From the cell containing the given text, extract its center point as [x, y] coordinate. 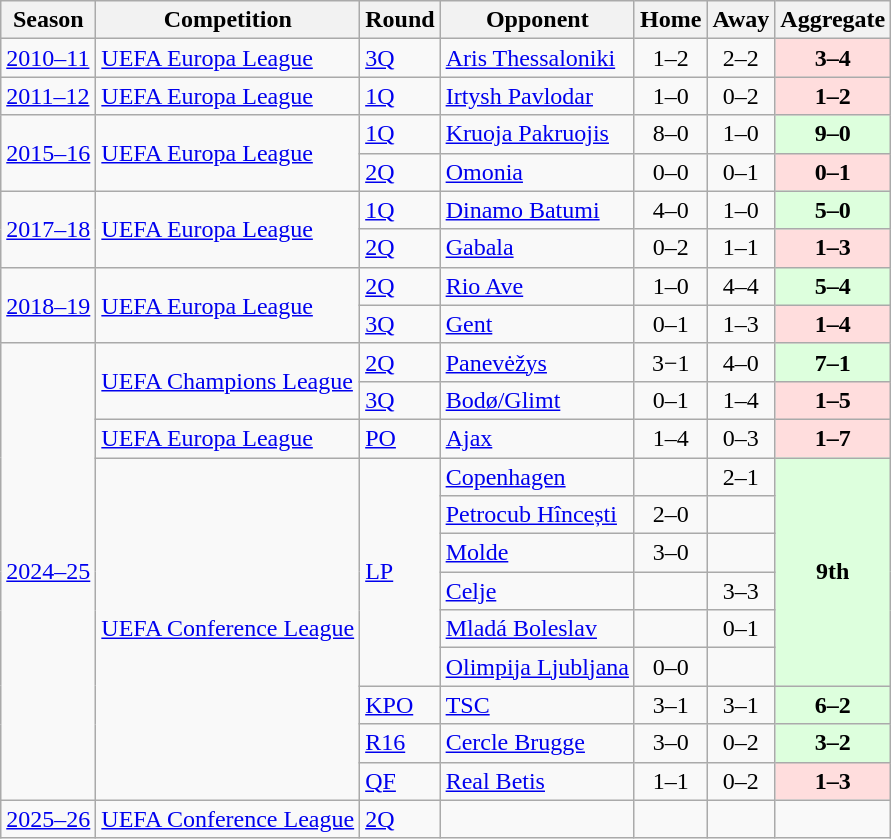
2018–19 [48, 305]
Molde [537, 553]
LP [400, 572]
2024–25 [48, 572]
Dinamo Batumi [537, 210]
Petrocub Hîncești [537, 515]
Omonia [537, 172]
Opponent [537, 20]
1–7 [833, 438]
Copenhagen [537, 477]
Cercle Brugge [537, 743]
3–4 [833, 58]
2–1 [741, 477]
PO [400, 438]
Competition [228, 20]
Aris Thessaloniki [537, 58]
7–1 [833, 362]
Ajax [537, 438]
Kruoja Pakruojis [537, 134]
2010–11 [48, 58]
3−1 [670, 362]
2015–16 [48, 153]
Gent [537, 324]
Home [670, 20]
2017–18 [48, 229]
TSC [537, 705]
5–0 [833, 210]
Panevėžys [537, 362]
Mladá Boleslav [537, 629]
2–2 [741, 58]
Aggregate [833, 20]
QF [400, 781]
Real Betis [537, 781]
Bodø/Glimt [537, 400]
9–0 [833, 134]
2–0 [670, 515]
Rio Ave [537, 286]
Celje [537, 591]
0–3 [741, 438]
R16 [400, 743]
Gabala [537, 248]
8–0 [670, 134]
1–5 [833, 400]
Season [48, 20]
3–2 [833, 743]
KPO [400, 705]
6–2 [833, 705]
Away [741, 20]
UEFA Champions League [228, 381]
9th [833, 572]
4–4 [741, 286]
Irtysh Pavlodar [537, 96]
Olimpija Ljubljana [537, 667]
3–3 [741, 591]
2011–12 [48, 96]
5–4 [833, 286]
Round [400, 20]
2025–26 [48, 819]
